Find where the given text appears and provide that cell's center as (x, y) coordinate. 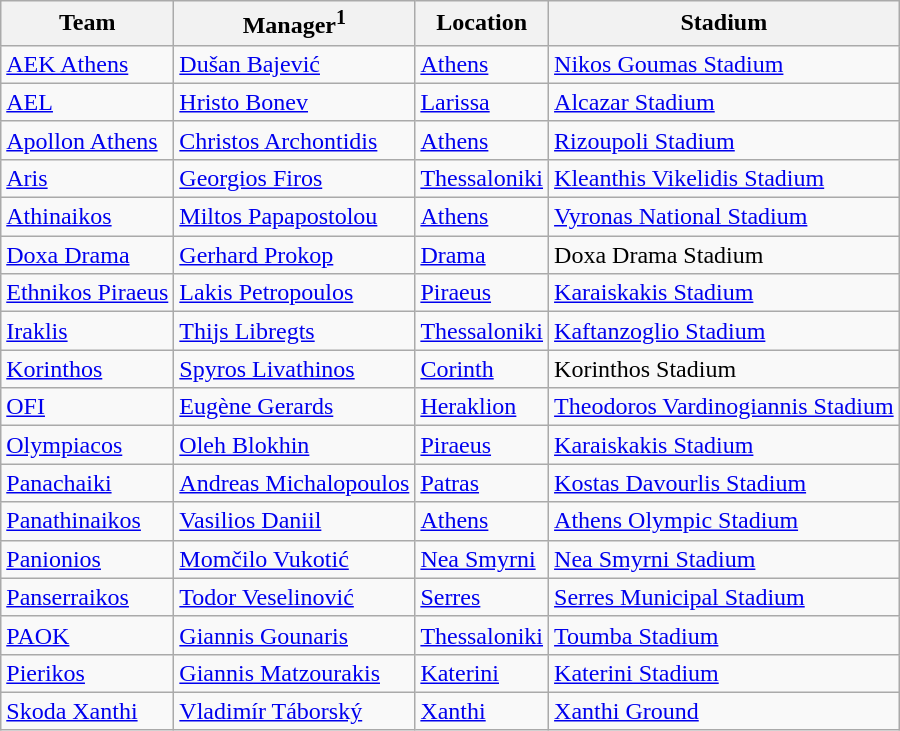
Drama (482, 255)
Doxa Drama (88, 255)
Nikos Goumas Stadium (724, 64)
Spyros Livathinos (294, 369)
Momčilo Vukotić (294, 559)
Lakis Petropoulos (294, 293)
Serres (482, 597)
Eugène Gerards (294, 407)
Stadium (724, 24)
Giannis Matzourakis (294, 673)
Xanthi Ground (724, 711)
AEK Athens (88, 64)
Corinth (482, 369)
Giannis Gounaris (294, 635)
Apollon Athens (88, 140)
Xanthi (482, 711)
Nea Smyrni Stadium (724, 559)
Ethnikos Piraeus (88, 293)
Korinthos (88, 369)
Skoda Xanthi (88, 711)
Panachaiki (88, 483)
Location (482, 24)
Heraklion (482, 407)
Toumba Stadium (724, 635)
Kleanthis Vikelidis Stadium (724, 178)
Panserraikos (88, 597)
Doxa Drama Stadium (724, 255)
PAOK (88, 635)
Panionios (88, 559)
Alcazar Stadium (724, 102)
Miltos Papapostolou (294, 217)
Rizoupoli Stadium (724, 140)
Nea Smyrni (482, 559)
Kostas Davourlis Stadium (724, 483)
Patras (482, 483)
Gerhard Prokop (294, 255)
Pierikos (88, 673)
Korinthos Stadium (724, 369)
Athens Olympic Stadium (724, 521)
Hristo Bonev (294, 102)
Larissa (482, 102)
Athinaikos (88, 217)
Christos Archontidis (294, 140)
Aris (88, 178)
Dušan Bajević (294, 64)
Todor Veselinović (294, 597)
Andreas Michalopoulos (294, 483)
AEL (88, 102)
Vasilios Daniil (294, 521)
Iraklis (88, 331)
Kaftanzoglio Stadium (724, 331)
Serres Municipal Stadium (724, 597)
Theodoros Vardinogiannis Stadium (724, 407)
Oleh Blokhin (294, 445)
Katerini Stadium (724, 673)
Team (88, 24)
Panathinaikos (88, 521)
OFI (88, 407)
Vladimír Táborský (294, 711)
Olympiacos (88, 445)
Vyronas National Stadium (724, 217)
Georgios Firos (294, 178)
Manager1 (294, 24)
Katerini (482, 673)
Thijs Libregts (294, 331)
